Pinpoint the cell where the given text exists, returning its (x, y) midpoint coordinate. 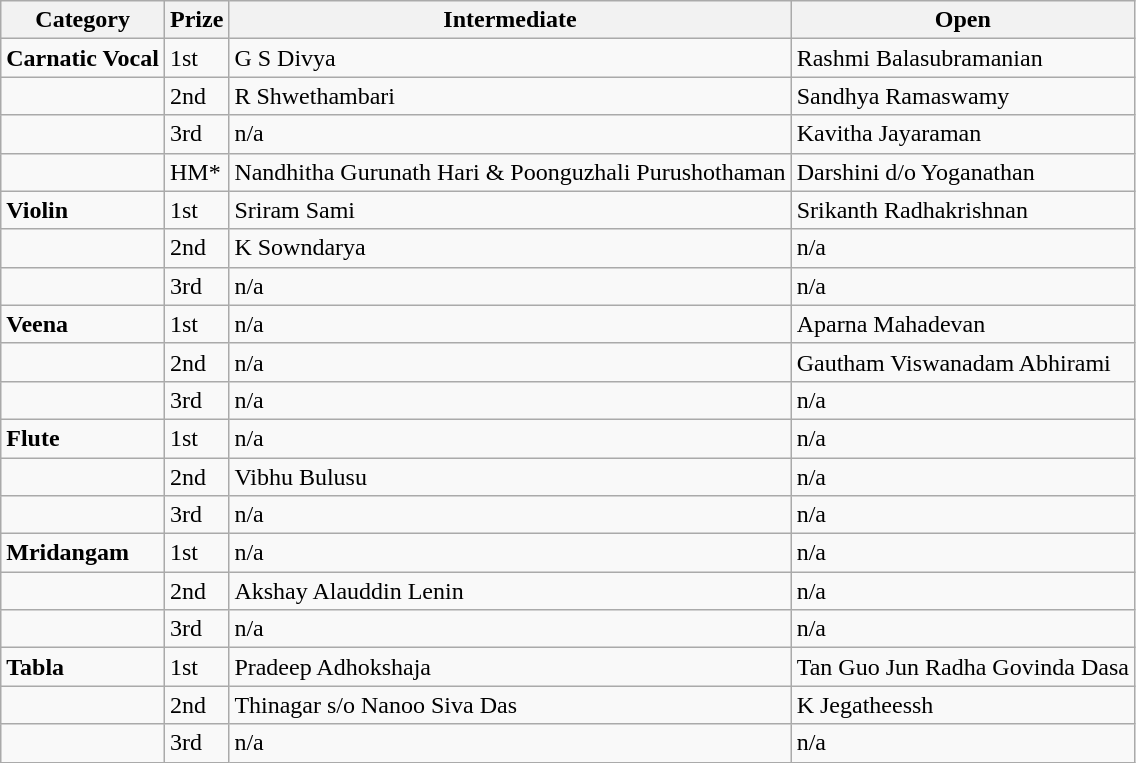
Srikanth Radhakrishnan (962, 210)
HM* (196, 172)
Intermediate (510, 20)
Kavitha Jayaraman (962, 134)
Darshini d/o Yoganathan (962, 172)
Akshay Alauddin Lenin (510, 591)
Thinagar s/o Nanoo Siva Das (510, 705)
Tan Guo Jun Radha Govinda Dasa (962, 667)
Violin (83, 210)
Aparna Mahadevan (962, 324)
Veena (83, 324)
Tabla (83, 667)
Sandhya Ramaswamy (962, 96)
Prize (196, 20)
G S Divya (510, 58)
Gautham Viswanadam Abhirami (962, 362)
Pradeep Adhokshaja (510, 667)
K Sowndarya (510, 248)
Mridangam (83, 553)
Carnatic Vocal (83, 58)
Rashmi Balasubramanian (962, 58)
Flute (83, 438)
Category (83, 20)
K Jegatheessh (962, 705)
Vibhu Bulusu (510, 477)
Open (962, 20)
Nandhitha Gurunath Hari & Poonguzhali Purushothaman (510, 172)
Sriram Sami (510, 210)
R Shwethambari (510, 96)
